Detect which cell encompasses the target text, then output its (x, y) center coordinate. 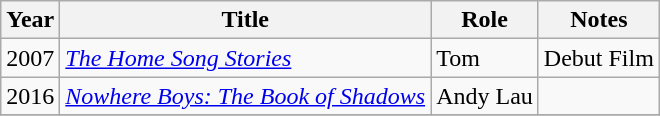
Nowhere Boys: The Book of Shadows (246, 96)
Debut Film (598, 58)
Notes (598, 20)
Title (246, 20)
The Home Song Stories (246, 58)
Tom (485, 58)
Role (485, 20)
Year (30, 20)
2007 (30, 58)
2016 (30, 96)
Andy Lau (485, 96)
